Search for the cell housing the specified text and yield its (x, y) center coordinate. 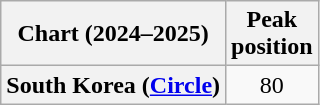
Chart (2024–2025) (114, 34)
Peakposition (272, 34)
80 (272, 85)
South Korea (Circle) (114, 85)
